Identify which cell holds the provided text, then report its (x, y) central coordinate. 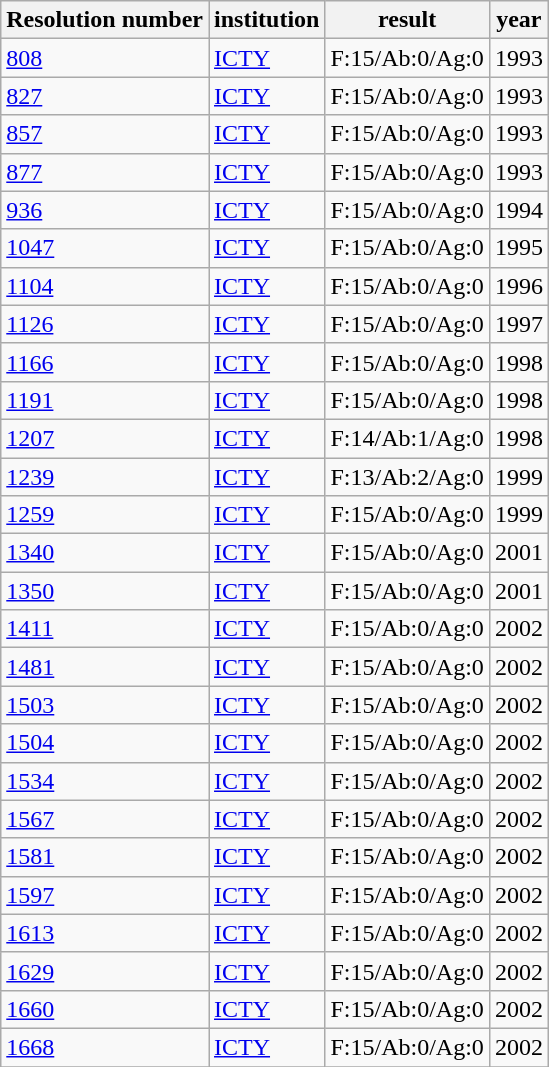
1126 (105, 324)
1629 (105, 971)
827 (105, 96)
936 (105, 210)
1668 (105, 1047)
1660 (105, 1009)
1996 (518, 286)
institution (266, 20)
1411 (105, 629)
F:13/Ab:2/Ag:0 (407, 477)
1104 (105, 286)
1340 (105, 553)
857 (105, 134)
1995 (518, 248)
Resolution number (105, 20)
1047 (105, 248)
1567 (105, 819)
1504 (105, 743)
1166 (105, 362)
1259 (105, 515)
1581 (105, 857)
year (518, 20)
1207 (105, 438)
808 (105, 58)
1191 (105, 400)
1997 (518, 324)
1503 (105, 705)
1613 (105, 933)
1994 (518, 210)
1534 (105, 781)
result (407, 20)
1481 (105, 667)
F:14/Ab:1/Ag:0 (407, 438)
877 (105, 172)
1239 (105, 477)
1350 (105, 591)
1597 (105, 895)
